Capture the cell that displays the provided text and extract its [x, y] central coordinate. 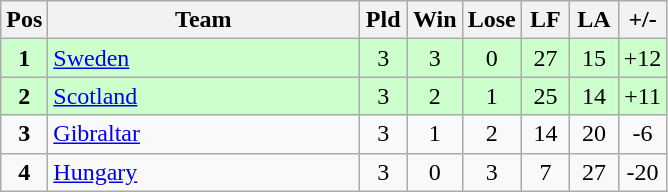
Hungary [204, 172]
25 [546, 96]
Scotland [204, 96]
Win [434, 20]
+12 [642, 58]
LF [546, 20]
Gibraltar [204, 134]
LA [594, 20]
7 [546, 172]
-20 [642, 172]
Lose [492, 20]
Team [204, 20]
Sweden [204, 58]
4 [24, 172]
Pos [24, 20]
Pld [384, 20]
-6 [642, 134]
20 [594, 134]
+/- [642, 20]
15 [594, 58]
+11 [642, 96]
